Locate the cell with the specified text and output its [X, Y] center coordinate. 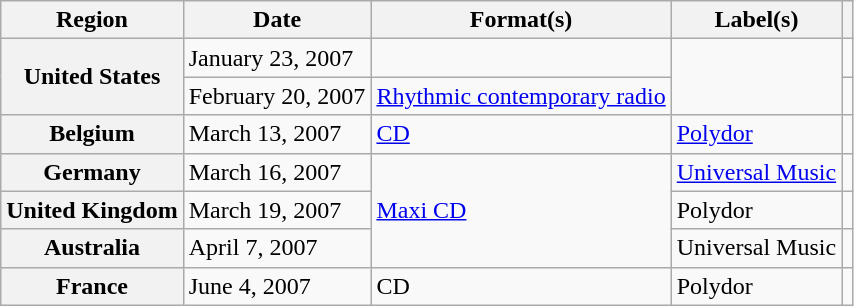
France [92, 286]
March 19, 2007 [277, 210]
Region [92, 20]
Date [277, 20]
March 13, 2007 [277, 134]
Australia [92, 248]
February 20, 2007 [277, 96]
Maxi CD [521, 210]
June 4, 2007 [277, 286]
United States [92, 77]
United Kingdom [92, 210]
Format(s) [521, 20]
Germany [92, 172]
Rhythmic contemporary radio [521, 96]
Belgium [92, 134]
Label(s) [756, 20]
January 23, 2007 [277, 58]
April 7, 2007 [277, 248]
March 16, 2007 [277, 172]
